Identify which cell holds the provided text, then report its [x, y] central coordinate. 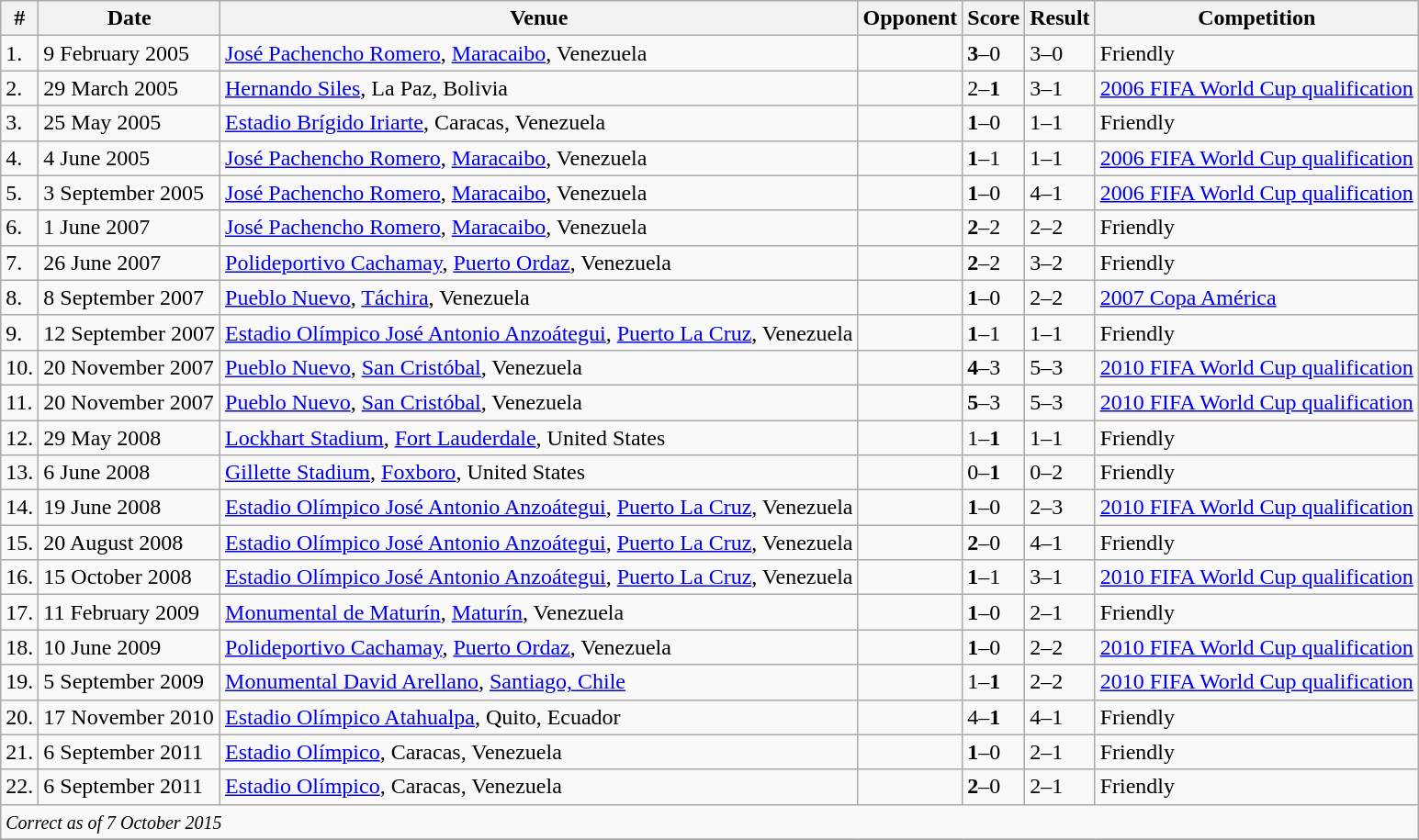
5. [20, 193]
1. [20, 53]
10. [20, 367]
29 May 2008 [130, 438]
18. [20, 647]
4. [20, 158]
Venue [539, 18]
6 June 2008 [130, 473]
21. [20, 752]
6. [20, 228]
13. [20, 473]
10 June 2009 [130, 647]
Gillette Stadium, Foxboro, United States [539, 473]
2007 Copa América [1256, 297]
8. [20, 297]
11 February 2009 [130, 612]
11. [20, 402]
Hernando Siles, La Paz, Bolivia [539, 88]
Monumental David Arellano, Santiago, Chile [539, 682]
5 September 2009 [130, 682]
2–3 [1060, 508]
1 June 2007 [130, 228]
17 November 2010 [130, 717]
26 June 2007 [130, 263]
0–1 [994, 473]
Date [130, 18]
9. [20, 332]
14. [20, 508]
7. [20, 263]
8 September 2007 [130, 297]
Monumental de Maturín, Maturín, Venezuela [539, 612]
22. [20, 787]
3. [20, 123]
19 June 2008 [130, 508]
3–2 [1060, 263]
Estadio Brígido Iriarte, Caracas, Venezuela [539, 123]
4 June 2005 [130, 158]
15 October 2008 [130, 577]
2. [20, 88]
25 May 2005 [130, 123]
29 March 2005 [130, 88]
Estadio Olímpico Atahualpa, Quito, Ecuador [539, 717]
Correct as of 7 October 2015 [710, 822]
16. [20, 577]
15. [20, 543]
Pueblo Nuevo, Táchira, Venezuela [539, 297]
20. [20, 717]
20 August 2008 [130, 543]
Opponent [910, 18]
4–3 [994, 367]
19. [20, 682]
0–2 [1060, 473]
12. [20, 438]
Result [1060, 18]
Score [994, 18]
Competition [1256, 18]
# [20, 18]
3 September 2005 [130, 193]
Lockhart Stadium, Fort Lauderdale, United States [539, 438]
17. [20, 612]
9 February 2005 [130, 53]
12 September 2007 [130, 332]
